Return the (X, Y) coordinate for the center point of the cell that contains the specified text.  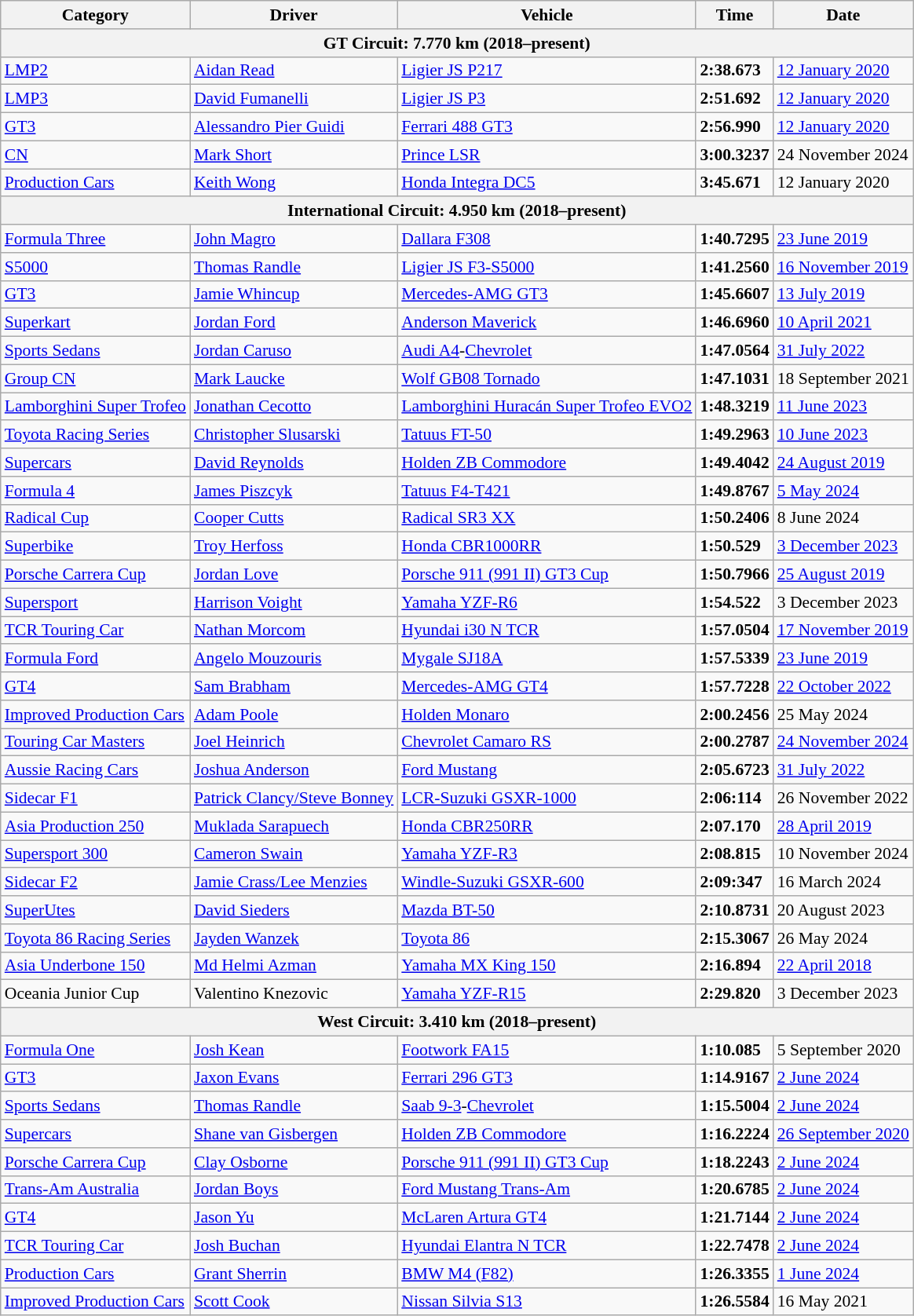
1:57.7228 (734, 686)
Jonathan Cecotto (294, 407)
5 May 2024 (843, 491)
Yamaha YZF-R6 (547, 602)
Mercedes-AMG GT4 (547, 686)
1:46.6960 (734, 323)
Yamaha MX King 150 (547, 966)
Sidecar F2 (96, 883)
LCR-Suzuki GSXR-1000 (547, 799)
1:22.7478 (734, 1246)
Aidan Read (294, 71)
Sidecar F1 (96, 799)
Joshua Anderson (294, 770)
17 November 2019 (843, 631)
1 June 2024 (843, 1274)
Toyota Racing Series (96, 435)
Ligier JS P3 (547, 99)
Jamie Whincup (294, 294)
1:49.4042 (734, 462)
Asia Underbone 150 (96, 966)
2:00.2456 (734, 715)
Grant Sherrin (294, 1274)
1:26.3355 (734, 1274)
Windle-Suzuki GSXR-600 (547, 883)
Formula Three (96, 239)
Shane van Gisbergen (294, 1134)
Superbike (96, 547)
1:50.2406 (734, 518)
Ferrari 296 GT3 (547, 1078)
Christopher Slusarski (294, 435)
Keith Wong (294, 183)
James Piszcyk (294, 491)
Toyota 86 (547, 938)
1:20.6785 (734, 1190)
LMP3 (96, 99)
Supersport 300 (96, 854)
Honda CBR250RR (547, 826)
10 June 2023 (843, 435)
John Magro (294, 239)
Nissan Silvia S13 (547, 1302)
2:29.820 (734, 994)
25 August 2019 (843, 575)
1:26.5584 (734, 1302)
2:38.673 (734, 71)
BMW M4 (F82) (547, 1274)
1:57.5339 (734, 659)
26 September 2020 (843, 1134)
Josh Kean (294, 1050)
Tatuus F4-T421 (547, 491)
16 March 2024 (843, 883)
1:49.8767 (734, 491)
West Circuit: 3.410 km (2018–present) (457, 1022)
2:56.990 (734, 127)
2:16.894 (734, 966)
Jamie Crass/Lee Menzies (294, 883)
Category (96, 15)
Angelo Mouzouris (294, 659)
Josh Buchan (294, 1246)
16 November 2019 (843, 267)
Aussie Racing Cars (96, 770)
1:49.2963 (734, 435)
Superkart (96, 323)
Formula One (96, 1050)
Scott Cook (294, 1302)
Saab 9-3-Chevrolet (547, 1106)
Ford Mustang (547, 770)
David Fumanelli (294, 99)
Troy Herfoss (294, 547)
3:45.671 (734, 183)
Prince LSR (547, 155)
Group CN (96, 378)
11 June 2023 (843, 407)
2:00.2787 (734, 742)
Md Helmi Azman (294, 966)
David Sieders (294, 910)
Ligier JS P217 (547, 71)
Ford Mustang Trans-Am (547, 1190)
Audi A4-Chevrolet (547, 351)
1:41.2560 (734, 267)
Toyota 86 Racing Series (96, 938)
Supersport (96, 602)
Jaxon Evans (294, 1078)
Mercedes-AMG GT3 (547, 294)
Mygale SJ18A (547, 659)
Mazda BT-50 (547, 910)
Adam Poole (294, 715)
10 November 2024 (843, 854)
24 August 2019 (843, 462)
25 May 2024 (843, 715)
Radical SR3 XX (547, 518)
22 October 2022 (843, 686)
Vehicle (547, 15)
1:54.522 (734, 602)
Yamaha YZF-R3 (547, 854)
5 September 2020 (843, 1050)
2:09:347 (734, 883)
Nathan Morcom (294, 631)
Harrison Voight (294, 602)
Lamborghini Super Trofeo (96, 407)
Ferrari 488 GT3 (547, 127)
18 September 2021 (843, 378)
1:14.9167 (734, 1078)
1:10.085 (734, 1050)
26 November 2022 (843, 799)
2:05.6723 (734, 770)
1:47.0564 (734, 351)
Jason Yu (294, 1218)
16 May 2021 (843, 1302)
Hyundai i30 N TCR (547, 631)
Mark Laucke (294, 378)
Sam Brabham (294, 686)
Jordan Love (294, 575)
20 August 2023 (843, 910)
Asia Production 250 (96, 826)
Valentino Knezovic (294, 994)
3:00.3237 (734, 155)
Joel Heinrich (294, 742)
Trans-Am Australia (96, 1190)
Touring Car Masters (96, 742)
Wolf GB08 Tornado (547, 378)
1:16.2224 (734, 1134)
10 April 2021 (843, 323)
Anderson Maverick (547, 323)
David Reynolds (294, 462)
1:40.7295 (734, 239)
2:15.3067 (734, 938)
1:45.6607 (734, 294)
Hyundai Elantra N TCR (547, 1246)
1:57.0504 (734, 631)
Cooper Cutts (294, 518)
2:10.8731 (734, 910)
Muklada Sarapuech (294, 826)
Patrick Clancy/Steve Bonney (294, 799)
1:47.1031 (734, 378)
1:18.2243 (734, 1162)
Time (734, 15)
S5000 (96, 267)
2:08.815 (734, 854)
2:07.170 (734, 826)
2:06:114 (734, 799)
Cameron Swain (294, 854)
Mark Short (294, 155)
Radical Cup (96, 518)
Jordan Boys (294, 1190)
2:51.692 (734, 99)
Jordan Caruso (294, 351)
LMP2 (96, 71)
Formula Ford (96, 659)
1:21.7144 (734, 1218)
Date (843, 15)
1:48.3219 (734, 407)
Honda CBR1000RR (547, 547)
22 April 2018 (843, 966)
Ligier JS F3-S5000 (547, 267)
13 July 2019 (843, 294)
SuperUtes (96, 910)
Driver (294, 15)
Clay Osborne (294, 1162)
Lamborghini Huracán Super Trofeo EVO2 (547, 407)
Footwork FA15 (547, 1050)
Formula 4 (96, 491)
GT Circuit: 7.770 km (2018–present) (457, 43)
Alessandro Pier Guidi (294, 127)
8 June 2024 (843, 518)
International Circuit: 4.950 km (2018–present) (457, 211)
1:50.7966 (734, 575)
26 May 2024 (843, 938)
Tatuus FT-50 (547, 435)
Jordan Ford (294, 323)
Jayden Wanzek (294, 938)
1:15.5004 (734, 1106)
Yamaha YZF-R15 (547, 994)
1:50.529 (734, 547)
Chevrolet Camaro RS (547, 742)
Holden Monaro (547, 715)
CN (96, 155)
Oceania Junior Cup (96, 994)
McLaren Artura GT4 (547, 1218)
Dallara F308 (547, 239)
28 April 2019 (843, 826)
Honda Integra DC5 (547, 183)
